Return the (x, y) coordinate for the center point of the cell that contains the specified text.  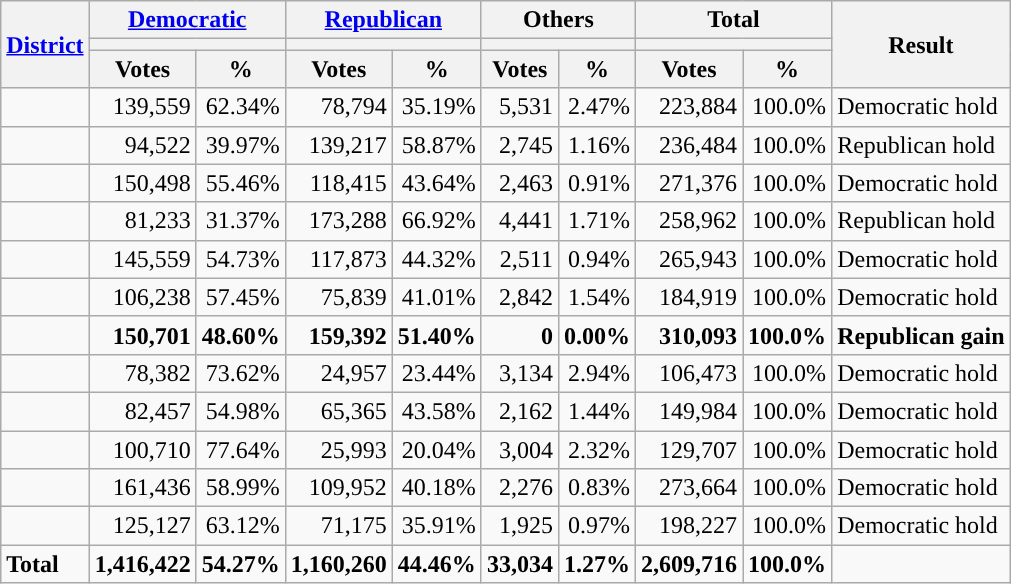
100,710 (142, 449)
Republican (383, 20)
54.27% (240, 564)
25,993 (338, 449)
1,416,422 (142, 564)
31.37% (240, 221)
173,288 (338, 221)
40.18% (436, 488)
Result (921, 44)
78,794 (338, 107)
73.62% (240, 373)
1.27% (596, 564)
20.04% (436, 449)
159,392 (338, 335)
43.64% (436, 183)
62.34% (240, 107)
Others (558, 20)
150,701 (142, 335)
58.99% (240, 488)
65,365 (338, 411)
55.46% (240, 183)
1.54% (596, 297)
51.40% (436, 335)
2,463 (520, 183)
75,839 (338, 297)
1.16% (596, 145)
44.46% (436, 564)
57.45% (240, 297)
58.87% (436, 145)
150,498 (142, 183)
82,457 (142, 411)
139,217 (338, 145)
0.83% (596, 488)
77.64% (240, 449)
35.91% (436, 526)
271,376 (688, 183)
66.92% (436, 221)
0.97% (596, 526)
258,962 (688, 221)
1.44% (596, 411)
2.32% (596, 449)
198,227 (688, 526)
0.94% (596, 259)
2,745 (520, 145)
2,511 (520, 259)
Republican gain (921, 335)
43.58% (436, 411)
24,957 (338, 373)
0 (520, 335)
149,984 (688, 411)
2,276 (520, 488)
273,664 (688, 488)
106,473 (688, 373)
118,415 (338, 183)
184,919 (688, 297)
3,004 (520, 449)
106,238 (142, 297)
2.47% (596, 107)
48.60% (240, 335)
1,925 (520, 526)
District (45, 44)
129,707 (688, 449)
78,382 (142, 373)
2.94% (596, 373)
161,436 (142, 488)
1.71% (596, 221)
4,441 (520, 221)
44.32% (436, 259)
265,943 (688, 259)
33,034 (520, 564)
Democratic (187, 20)
3,134 (520, 373)
117,873 (338, 259)
81,233 (142, 221)
2,609,716 (688, 564)
5,531 (520, 107)
71,175 (338, 526)
236,484 (688, 145)
35.19% (436, 107)
41.01% (436, 297)
23.44% (436, 373)
139,559 (142, 107)
54.73% (240, 259)
54.98% (240, 411)
109,952 (338, 488)
125,127 (142, 526)
310,093 (688, 335)
0.00% (596, 335)
145,559 (142, 259)
2,162 (520, 411)
39.97% (240, 145)
1,160,260 (338, 564)
223,884 (688, 107)
2,842 (520, 297)
63.12% (240, 526)
0.91% (596, 183)
94,522 (142, 145)
